Determine the (x, y) coordinate at the center of the cell enclosing the given text.  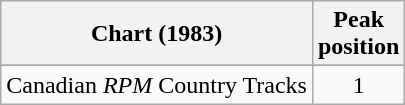
Canadian RPM Country Tracks (157, 85)
Peakposition (358, 34)
Chart (1983) (157, 34)
1 (358, 85)
